Pinpoint the cell where the given text exists, returning its (X, Y) midpoint coordinate. 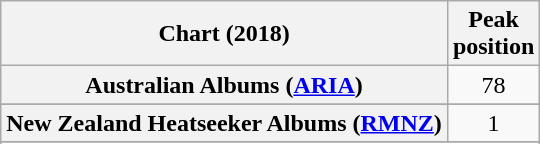
Peakposition (493, 34)
Chart (2018) (224, 34)
New Zealand Heatseeker Albums (RMNZ) (224, 123)
78 (493, 85)
1 (493, 123)
Australian Albums (ARIA) (224, 85)
